Determine the (X, Y) coordinate at the center of the cell enclosing the given text.  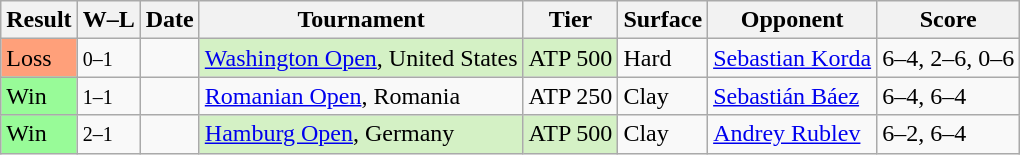
Tournament (361, 20)
Surface (663, 20)
Sebastian Korda (792, 58)
Romanian Open, Romania (361, 96)
1–1 (108, 96)
Date (170, 20)
0–1 (108, 58)
Tier (570, 20)
Washington Open, United States (361, 58)
Hard (663, 58)
ATP 250 (570, 96)
W–L (108, 20)
Score (948, 20)
Opponent (792, 20)
Andrey Rublev (792, 134)
Result (39, 20)
6–4, 6–4 (948, 96)
Hamburg Open, Germany (361, 134)
2–1 (108, 134)
Sebastián Báez (792, 96)
Loss (39, 58)
6–2, 6–4 (948, 134)
6–4, 2–6, 0–6 (948, 58)
